Find where the given text appears and provide that cell's center as [X, Y] coordinate. 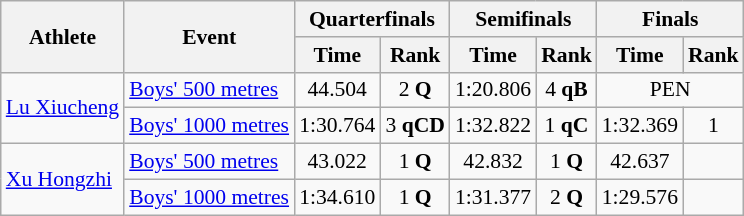
1:32.369 [640, 126]
1 qC [566, 126]
PEN [670, 90]
Xu Hongzhi [62, 180]
1:31.377 [493, 197]
42.637 [640, 162]
Semifinals [524, 19]
Event [209, 36]
1:30.764 [337, 126]
1:32.822 [493, 126]
Finals [670, 19]
1:29.576 [640, 197]
4 qB [566, 90]
1:34.610 [337, 197]
42.832 [493, 162]
3 qCD [415, 126]
Quarterfinals [372, 19]
44.504 [337, 90]
Athlete [62, 36]
1 [714, 126]
1:20.806 [493, 90]
Lu Xiucheng [62, 108]
43.022 [337, 162]
